Provide the (X, Y) coordinate of the cell's center where the given text is located.  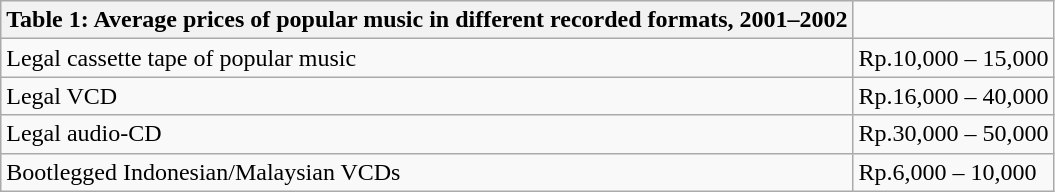
Legal cassette tape of popular music (427, 58)
Legal audio-CD (427, 134)
Legal VCD (427, 96)
Rp.30,000 – 50,000 (954, 134)
Table 1: Average prices of popular music in different recorded formats, 2001–2002 (427, 20)
Rp.10,000 – 15,000 (954, 58)
Bootlegged Indonesian/Malaysian VCDs (427, 172)
Rp.16,000 – 40,000 (954, 96)
Rp.6,000 – 10,000 (954, 172)
